From the cell containing the given text, extract its center point as (X, Y) coordinate. 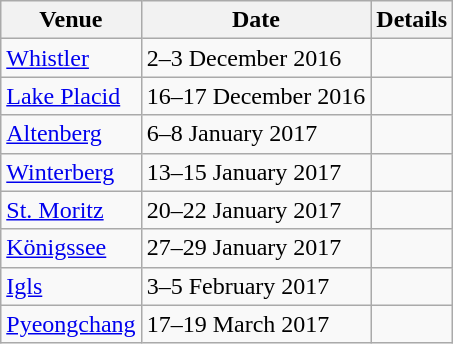
6–8 January 2017 (256, 134)
Date (256, 20)
20–22 January 2017 (256, 210)
Whistler (71, 58)
2–3 December 2016 (256, 58)
Winterberg (71, 172)
16–17 December 2016 (256, 96)
17–19 March 2017 (256, 324)
27–29 January 2017 (256, 248)
Igls (71, 286)
Details (412, 20)
3–5 February 2017 (256, 286)
13–15 January 2017 (256, 172)
Lake Placid (71, 96)
St. Moritz (71, 210)
Pyeongchang (71, 324)
Altenberg (71, 134)
Königssee (71, 248)
Venue (71, 20)
